Find where the given text appears and provide that cell's center as (x, y) coordinate. 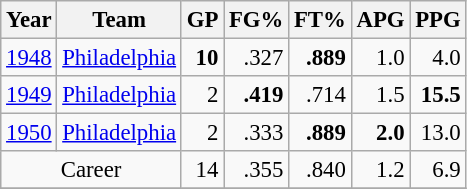
1.5 (380, 95)
1950 (29, 133)
PPG (438, 20)
.333 (256, 133)
2.0 (380, 133)
.355 (256, 170)
GP (202, 20)
.419 (256, 95)
10 (202, 58)
13.0 (438, 133)
14 (202, 170)
Team (119, 20)
FT% (320, 20)
1.0 (380, 58)
1948 (29, 58)
1949 (29, 95)
.840 (320, 170)
APG (380, 20)
Career (92, 170)
15.5 (438, 95)
FG% (256, 20)
1.2 (380, 170)
.714 (320, 95)
6.9 (438, 170)
4.0 (438, 58)
.327 (256, 58)
Year (29, 20)
